Return (X, Y) of the center of cell containing provided text 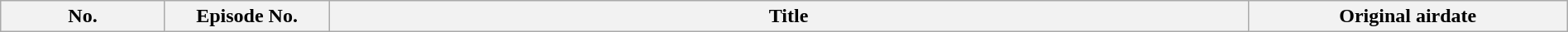
Title (789, 16)
Original airdate (1408, 16)
Episode No. (246, 16)
No. (83, 16)
